Find where the given text appears and provide that cell's center as [x, y] coordinate. 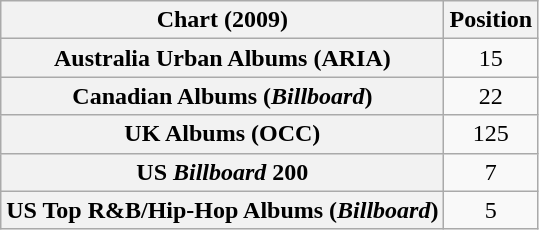
Position [491, 20]
125 [491, 134]
7 [491, 172]
US Billboard 200 [222, 172]
5 [491, 210]
Chart (2009) [222, 20]
Canadian Albums (Billboard) [222, 96]
15 [491, 58]
Australia Urban Albums (ARIA) [222, 58]
22 [491, 96]
US Top R&B/Hip-Hop Albums (Billboard) [222, 210]
UK Albums (OCC) [222, 134]
